Identify which cell holds the provided text, then report its [x, y] central coordinate. 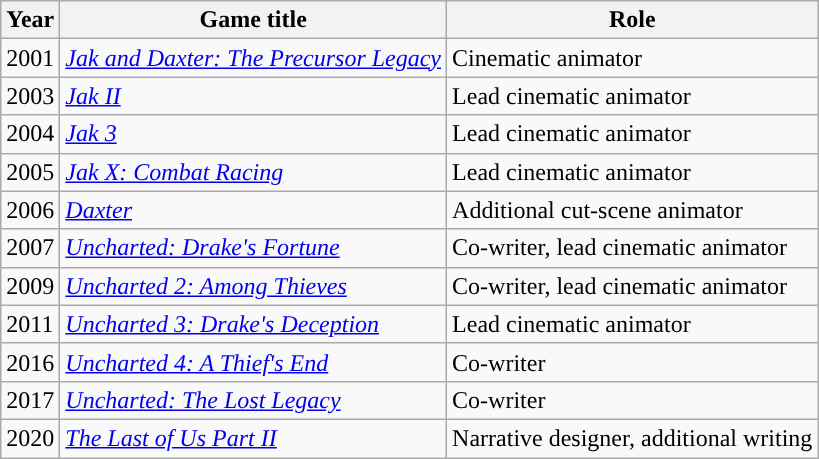
Narrative designer, additional writing [632, 438]
The Last of Us Part II [254, 438]
Additional cut-scene animator [632, 210]
2003 [30, 96]
Uncharted 4: A Thief's End [254, 362]
2007 [30, 248]
Uncharted: The Lost Legacy [254, 400]
2006 [30, 210]
2011 [30, 324]
2017 [30, 400]
2020 [30, 438]
Jak and Daxter: The Precursor Legacy [254, 58]
2009 [30, 286]
Cinematic animator [632, 58]
2005 [30, 172]
Uncharted: Drake's Fortune [254, 248]
Game title [254, 20]
Uncharted 2: Among Thieves [254, 286]
Role [632, 20]
Uncharted 3: Drake's Deception [254, 324]
Jak 3 [254, 134]
Jak II [254, 96]
Jak X: Combat Racing [254, 172]
Year [30, 20]
Daxter [254, 210]
2004 [30, 134]
2001 [30, 58]
2016 [30, 362]
